Return (X, Y) of the center of cell containing provided text 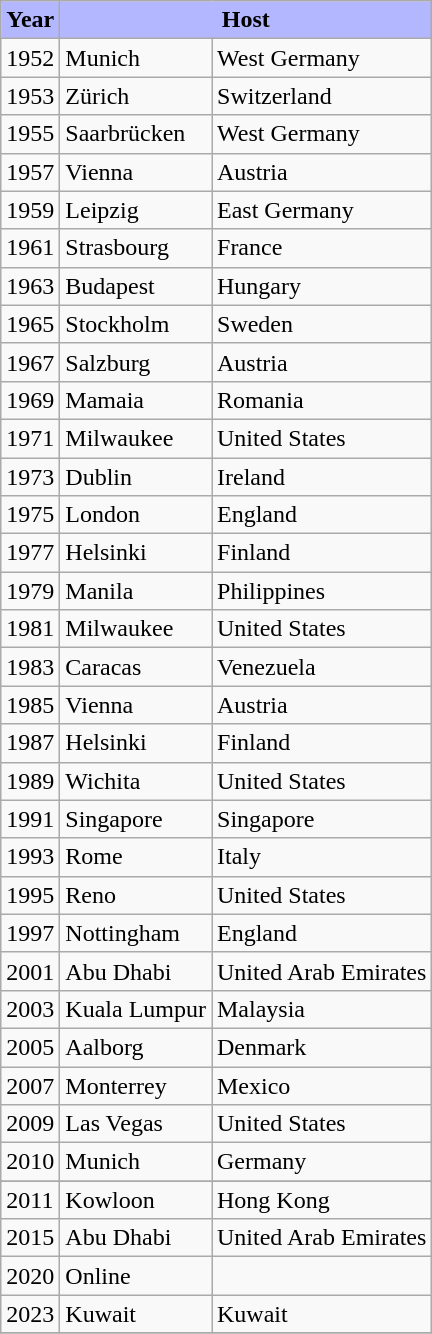
1952 (30, 58)
Denmark (322, 1047)
1971 (30, 438)
London (136, 515)
1969 (30, 400)
Zürich (136, 96)
1961 (30, 248)
Manila (136, 591)
Saarbrücken (136, 134)
Year (30, 20)
1957 (30, 172)
1991 (30, 819)
1955 (30, 134)
2023 (30, 1314)
2015 (30, 1238)
1981 (30, 629)
Malaysia (322, 1009)
Switzerland (322, 96)
Philippines (322, 591)
Venezuela (322, 667)
Strasbourg (136, 248)
1975 (30, 515)
1983 (30, 667)
1979 (30, 591)
Hungary (322, 286)
Leipzig (136, 210)
1989 (30, 781)
1985 (30, 705)
Mamaia (136, 400)
Caracas (136, 667)
1987 (30, 743)
1953 (30, 96)
Online (136, 1276)
Stockholm (136, 324)
Salzburg (136, 362)
2005 (30, 1047)
1995 (30, 895)
1967 (30, 362)
1973 (30, 477)
Wichita (136, 781)
Mexico (322, 1085)
1963 (30, 286)
1965 (30, 324)
2010 (30, 1162)
Las Vegas (136, 1124)
2001 (30, 971)
Rome (136, 857)
Sweden (322, 324)
Romania (322, 400)
Italy (322, 857)
1997 (30, 933)
Aalborg (136, 1047)
2020 (30, 1276)
2007 (30, 1085)
2011 (30, 1200)
Kuala Lumpur (136, 1009)
Reno (136, 895)
Monterrey (136, 1085)
Germany (322, 1162)
Hong Kong (322, 1200)
Kowloon (136, 1200)
Host (246, 20)
1977 (30, 553)
2009 (30, 1124)
1959 (30, 210)
Dublin (136, 477)
Nottingham (136, 933)
Ireland (322, 477)
East Germany (322, 210)
2003 (30, 1009)
1993 (30, 857)
France (322, 248)
Budapest (136, 286)
